Pinpoint the cell where the given text exists, returning its (x, y) midpoint coordinate. 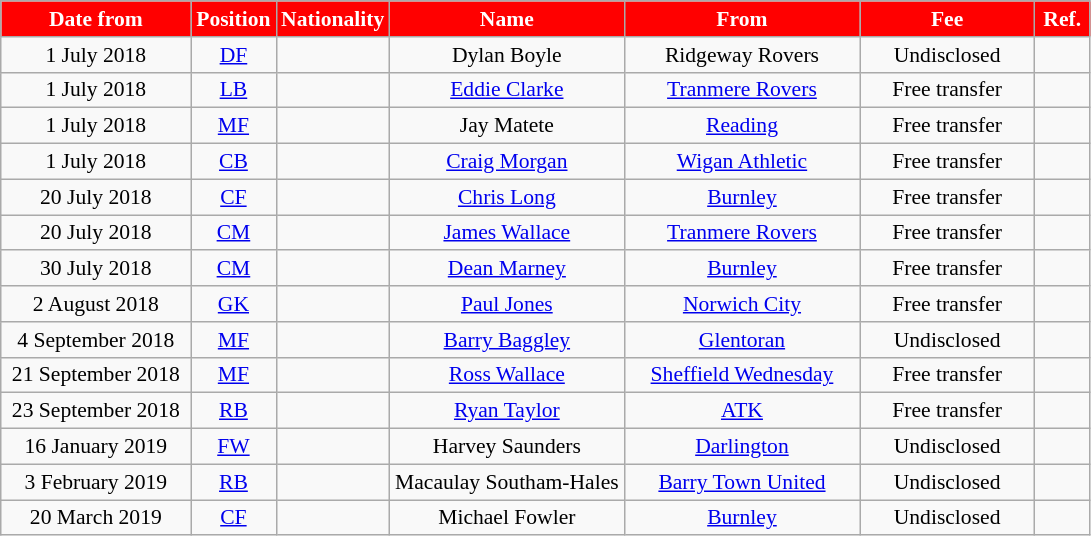
Norwich City (742, 304)
CB (234, 162)
Darlington (742, 447)
James Wallace (506, 233)
Craig Morgan (506, 162)
Ryan Taylor (506, 411)
23 September 2018 (96, 411)
Chris Long (506, 197)
30 July 2018 (96, 269)
2 August 2018 (96, 304)
Dean Marney (506, 269)
From (742, 19)
Jay Matete (506, 126)
DF (234, 55)
GK (234, 304)
Dylan Boyle (506, 55)
Ross Wallace (506, 375)
Reading (742, 126)
FW (234, 447)
ATK (742, 411)
Barry Baggley (506, 340)
Nationality (332, 19)
20 March 2019 (96, 518)
16 January 2019 (96, 447)
Paul Jones (506, 304)
LB (234, 90)
4 September 2018 (96, 340)
3 February 2019 (96, 482)
Michael Fowler (506, 518)
Ridgeway Rovers (742, 55)
Glentoran (742, 340)
Wigan Athletic (742, 162)
Barry Town United (742, 482)
Name (506, 19)
Fee (948, 19)
Ref. (1062, 19)
Sheffield Wednesday (742, 375)
Eddie Clarke (506, 90)
Date from (96, 19)
Macaulay Southam-Hales (506, 482)
21 September 2018 (96, 375)
Harvey Saunders (506, 447)
Position (234, 19)
